For the text-containing cell, return its midpoint in [X, Y] coordinate format. 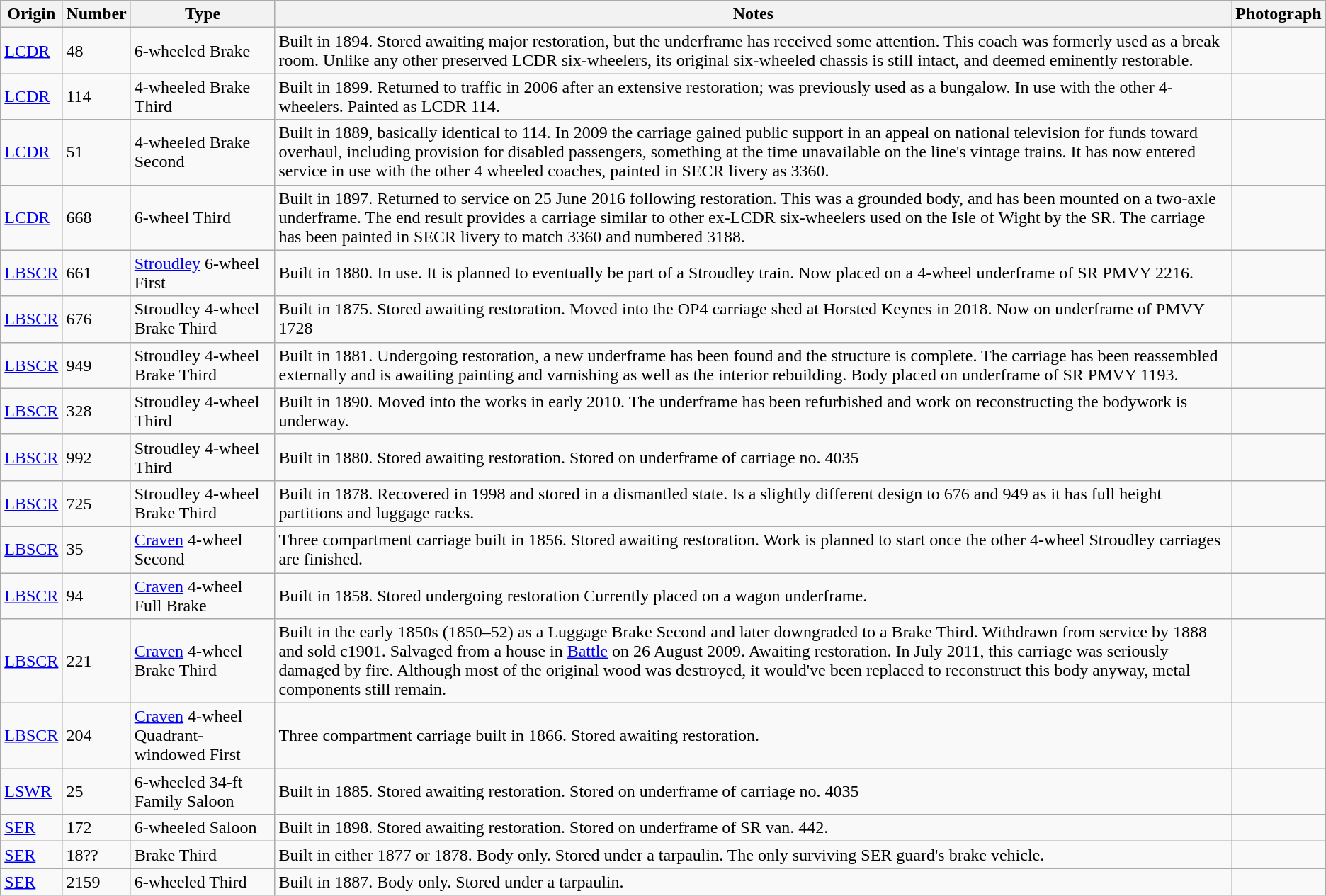
4-wheeled Brake Second [203, 152]
48 [96, 51]
35 [96, 550]
204 [96, 736]
25 [96, 792]
Craven 4-wheel Second [203, 550]
Craven 4-wheel Quadrant-windowed First [203, 736]
Built in either 1877 or 1878. Body only. Stored under a tarpaulin. The only surviving SER guard's brake vehicle. [754, 855]
668 [96, 217]
Brake Third [203, 855]
Notes [754, 14]
Built in 1890. Moved into the works in early 2010. The underframe has been refurbished and work on reconstructing the bodywork is underway. [754, 411]
Built in 1898. Stored awaiting restoration. Stored on underframe of SR van. 442. [754, 828]
Three compartment carriage built in 1866. Stored awaiting restoration. [754, 736]
725 [96, 503]
Built in 1880. Stored awaiting restoration. Stored on underframe of carriage no. 4035 [754, 458]
114 [96, 96]
Stroudley 6-wheel First [203, 273]
Type [203, 14]
6-wheeled Third [203, 882]
Built in 1887. Body only. Stored under a tarpaulin. [754, 882]
Craven 4-wheel Brake Third [203, 662]
6-wheeled 34-ft Family Saloon [203, 792]
LSWR [31, 792]
94 [96, 595]
992 [96, 458]
Origin [31, 14]
Built in 1885. Stored awaiting restoration. Stored on underframe of carriage no. 4035 [754, 792]
6-wheeled Saloon [203, 828]
51 [96, 152]
Number [96, 14]
Built in 1875. Stored awaiting restoration. Moved into the OP4 carriage shed at Horsted Keynes in 2018. Now on underframe of PMVY 1728 [754, 319]
676 [96, 319]
221 [96, 662]
4-wheeled Brake Third [203, 96]
2159 [96, 882]
172 [96, 828]
Built in 1858. Stored undergoing restoration Currently placed on a wagon underframe. [754, 595]
Built in 1880. In use. It is planned to eventually be part of a Stroudley train. Now placed on a 4-wheel underframe of SR PMVY 2216. [754, 273]
6-wheeled Brake [203, 51]
949 [96, 365]
328 [96, 411]
6-wheel Third [203, 217]
Photograph [1279, 14]
661 [96, 273]
Craven 4-wheel Full Brake [203, 595]
18?? [96, 855]
